Return [x, y] of the center of cell containing provided text 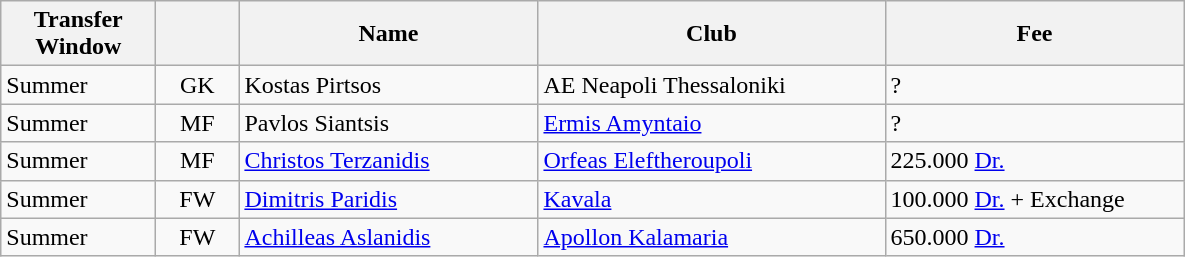
Christos Terzanidis [388, 161]
Name [388, 34]
650.000 Dr. [1034, 237]
100.000 Dr. + Exchange [1034, 199]
Kostas Pirtsos [388, 85]
Dimitris Paridis [388, 199]
Pavlos Siantsis [388, 123]
Ermis Amyntaio [712, 123]
Fee [1034, 34]
Kavala [712, 199]
Transfer Window [78, 34]
Apollon Kalamaria [712, 237]
Achilleas Aslanidis [388, 237]
225.000 Dr. [1034, 161]
Club [712, 34]
AE Neapoli Thessaloniki [712, 85]
Orfeas Eleftheroupoli [712, 161]
GK [198, 85]
